Return [x, y] of the center of cell containing provided text 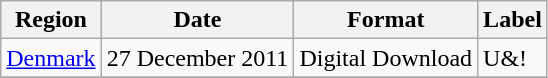
Digital Download [386, 58]
Region [51, 20]
Format [386, 20]
U&! [513, 58]
27 December 2011 [198, 58]
Denmark [51, 58]
Label [513, 20]
Date [198, 20]
